Output the [x, y] coordinate of the center of the cell containing the given text.  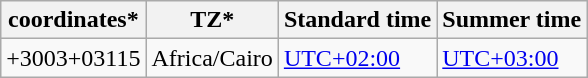
Standard time [357, 20]
Summer time [512, 20]
+3003+03115 [74, 58]
TZ* [212, 20]
Africa/Cairo [212, 58]
coordinates* [74, 20]
UTC+02:00 [357, 58]
UTC+03:00 [512, 58]
